Pinpoint the cell where the given text exists, returning its [X, Y] midpoint coordinate. 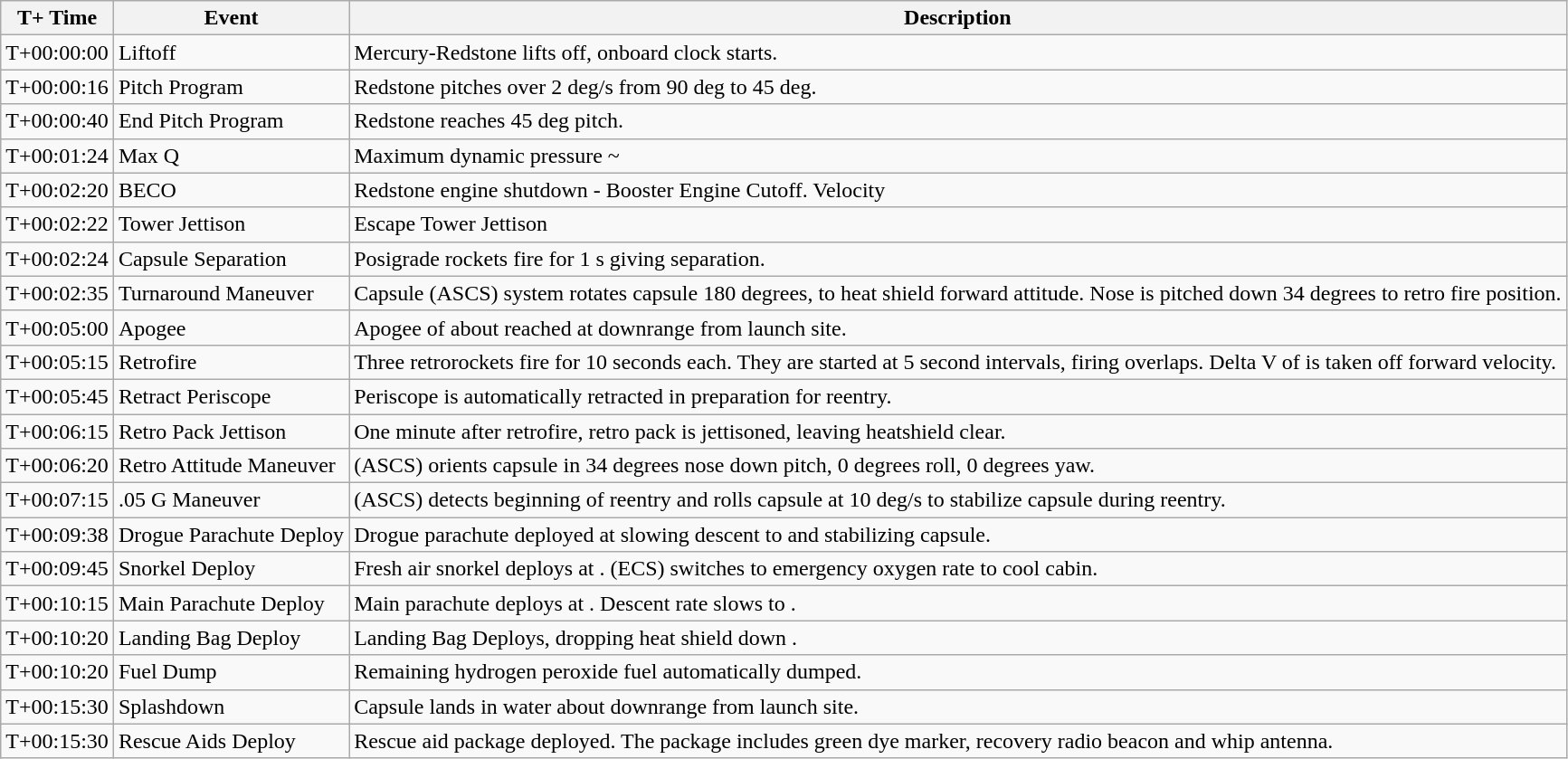
Event [231, 18]
Retro Attitude Maneuver [231, 466]
Capsule (ASCS) system rotates capsule 180 degrees, to heat shield forward attitude. Nose is pitched down 34 degrees to retro fire position. [957, 293]
Max Q [231, 156]
Fuel Dump [231, 672]
T+ Time [58, 18]
Turnaround Maneuver [231, 293]
(ASCS) detects beginning of reentry and rolls capsule at 10 deg/s to stabilize capsule during reentry. [957, 500]
Retrofire [231, 362]
T+00:02:35 [58, 293]
T+00:02:20 [58, 190]
Redstone reaches 45 deg pitch. [957, 121]
Capsule lands in water about downrange from launch site. [957, 707]
One minute after retrofire, retro pack is jettisoned, leaving heatshield clear. [957, 432]
Escape Tower Jettison [957, 224]
T+00:07:15 [58, 500]
(ASCS) orients capsule in 34 degrees nose down pitch, 0 degrees roll, 0 degrees yaw. [957, 466]
T+00:01:24 [58, 156]
Liftoff [231, 52]
Fresh air snorkel deploys at . (ECS) switches to emergency oxygen rate to cool cabin. [957, 569]
Apogee of about reached at downrange from launch site. [957, 327]
T+00:05:45 [58, 396]
T+00:00:00 [58, 52]
Capsule Separation [231, 259]
T+00:09:45 [58, 569]
Maximum dynamic pressure ~ [957, 156]
Retro Pack Jettison [231, 432]
T+00:10:15 [58, 603]
Three retrorockets fire for 10 seconds each. They are started at 5 second intervals, firing overlaps. Delta V of is taken off forward velocity. [957, 362]
T+00:05:00 [58, 327]
T+00:05:15 [58, 362]
T+00:02:24 [58, 259]
T+00:06:15 [58, 432]
T+00:00:40 [58, 121]
Snorkel Deploy [231, 569]
End Pitch Program [231, 121]
Remaining hydrogen peroxide fuel automatically dumped. [957, 672]
Tower Jettison [231, 224]
Landing Bag Deploy [231, 638]
Rescue aid package deployed. The package includes green dye marker, recovery radio beacon and whip antenna. [957, 741]
Main Parachute Deploy [231, 603]
Splashdown [231, 707]
Redstone engine shutdown - Booster Engine Cutoff. Velocity [957, 190]
T+00:00:16 [58, 87]
Retract Periscope [231, 396]
Mercury-Redstone lifts off, onboard clock starts. [957, 52]
Drogue Parachute Deploy [231, 535]
Pitch Program [231, 87]
T+00:06:20 [58, 466]
Apogee [231, 327]
.05 G Maneuver [231, 500]
Posigrade rockets fire for 1 s giving separation. [957, 259]
Periscope is automatically retracted in preparation for reentry. [957, 396]
T+00:02:22 [58, 224]
T+00:09:38 [58, 535]
Main parachute deploys at . Descent rate slows to . [957, 603]
Landing Bag Deploys, dropping heat shield down . [957, 638]
BECO [231, 190]
Rescue Aids Deploy [231, 741]
Redstone pitches over 2 deg/s from 90 deg to 45 deg. [957, 87]
Drogue parachute deployed at slowing descent to and stabilizing capsule. [957, 535]
Description [957, 18]
